From the cell containing the given text, extract its center point as (x, y) coordinate. 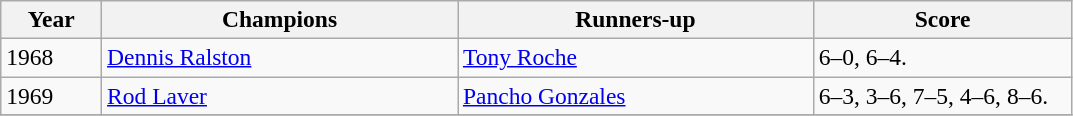
1969 (52, 95)
6–0, 6–4. (942, 57)
Pancho Gonzales (636, 95)
6–3, 3–6, 7–5, 4–6, 8–6. (942, 95)
Score (942, 19)
Year (52, 19)
Rod Laver (280, 95)
Tony Roche (636, 57)
Runners-up (636, 19)
Dennis Ralston (280, 57)
1968 (52, 57)
Champions (280, 19)
